For the text-containing cell, return its midpoint in [X, Y] coordinate format. 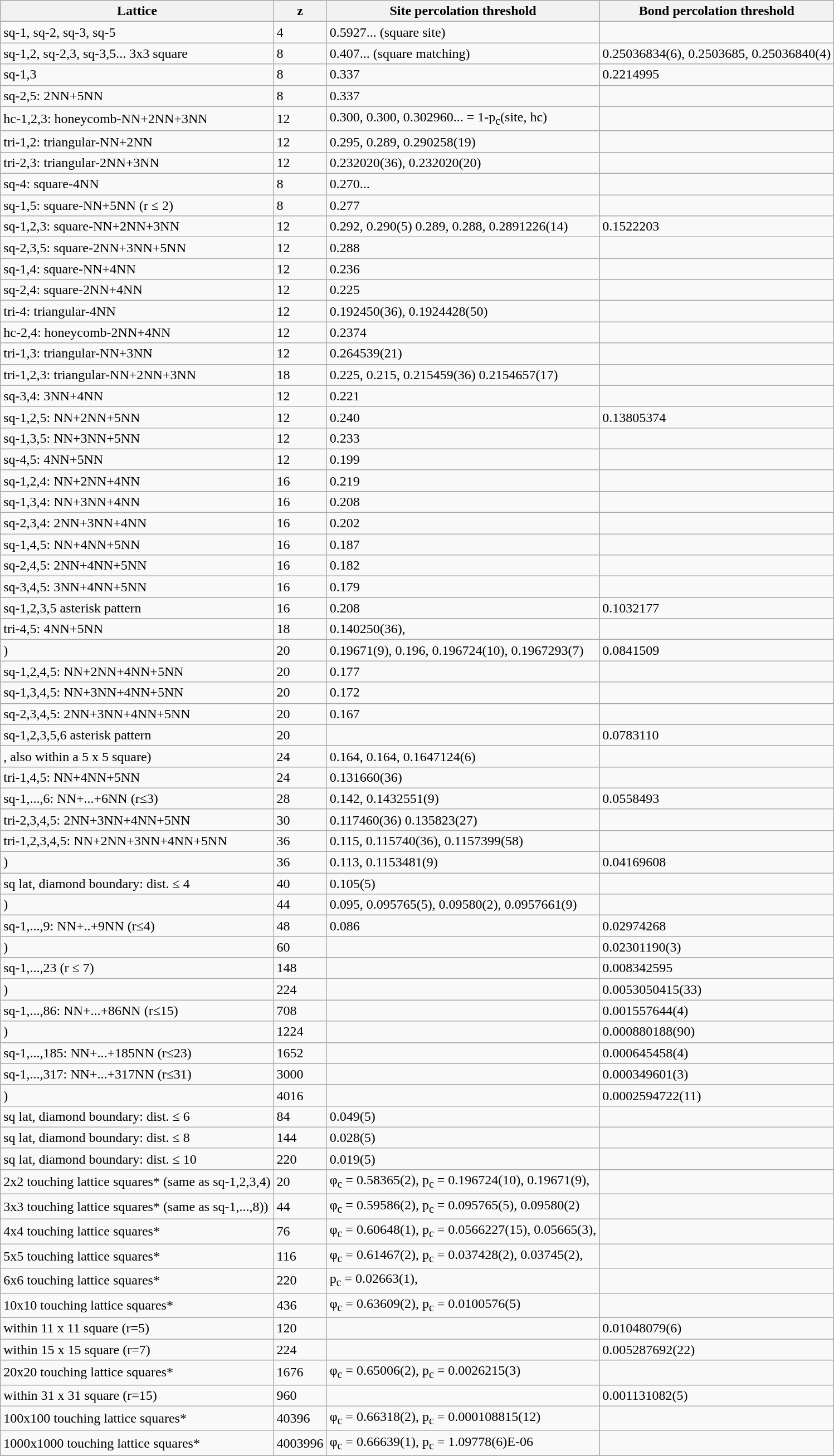
sq lat, diamond boundary: dist. ≤ 6 [137, 1116]
0.001131082(5) [716, 1395]
1000x1000 touching lattice squares* [137, 1443]
0.202 [463, 523]
48 [300, 926]
30 [300, 820]
5x5 touching lattice squares* [137, 1256]
sq-1,5: square-NN+5NN (r ≤ 2) [137, 205]
sq-3,4,5: 3NN+4NN+5NN [137, 587]
0.225 [463, 290]
0.232020(36), 0.232020(20) [463, 163]
0.019(5) [463, 1159]
tri-4: triangular-4NN [137, 311]
φc = 0.58365(2), pc = 0.196724(10), 0.19671(9), [463, 1182]
sq-2,5: 2NN+5NN [137, 96]
φc = 0.61467(2), pc = 0.037428(2), 0.03745(2), [463, 1256]
φc = 0.66639(1), pc = 1.09778(6)E-06 [463, 1443]
4x4 touching lattice squares* [137, 1231]
708 [300, 1011]
28 [300, 798]
20x20 touching lattice squares* [137, 1372]
0.142, 0.1432551(9) [463, 798]
0.131660(36) [463, 777]
sq-1,2,5: NN+2NN+5NN [137, 417]
0.0841509 [716, 650]
3000 [300, 1074]
116 [300, 1256]
0.172 [463, 693]
0.028(5) [463, 1138]
tri-1,2,3: triangular-NN+2NN+3NN [137, 375]
144 [300, 1138]
sq-1,3,5: NN+3NN+5NN [137, 438]
sq lat, diamond boundary: dist. ≤ 4 [137, 884]
0.115, 0.115740(36), 0.1157399(58) [463, 841]
0.192450(36), 0.1924428(50) [463, 311]
0.008342595 [716, 968]
sq-2,4,5: 2NN+4NN+5NN [137, 566]
0.277 [463, 205]
sq-1,...,9: NN+..+9NN (r≤4) [137, 926]
sq-1,...,23 (r ≤ 7) [137, 968]
sq-1, sq-2, sq-3, sq-5 [137, 32]
0.240 [463, 417]
sq-1,2, sq-2,3, sq-3,5... 3x3 square [137, 53]
0.219 [463, 481]
0.300, 0.300, 0.302960... = 1-pc(site, hc) [463, 119]
0.288 [463, 248]
120 [300, 1328]
0.25036834(6), 0.2503685, 0.25036840(4) [716, 53]
tri-1,2: triangular-NN+2NN [137, 141]
0.049(5) [463, 1116]
960 [300, 1395]
sq-1,...,86: NN+...+86NN (r≤15) [137, 1011]
sq-1,2,3,5,6 asterisk pattern [137, 735]
sq-4,5: 4NN+5NN [137, 459]
sq-1,4: square-NN+4NN [137, 269]
sq-1,3,4,5: NN+3NN+4NN+5NN [137, 693]
0.113, 0.1153481(9) [463, 862]
0.2374 [463, 332]
0.0558493 [716, 798]
0.000645458(4) [716, 1053]
4016 [300, 1095]
60 [300, 947]
0.086 [463, 926]
0.264539(21) [463, 354]
sq-2,3,4,5: 2NN+3NN+4NN+5NN [137, 714]
0.13805374 [716, 417]
4 [300, 32]
sq-3,4: 3NN+4NN [137, 396]
tri-1,3: triangular-NN+3NN [137, 354]
40396 [300, 1418]
0.000349601(3) [716, 1074]
84 [300, 1116]
0.177 [463, 671]
40 [300, 884]
0.236 [463, 269]
0.19671(9), 0.196, 0.196724(10), 0.1967293(7) [463, 650]
within 11 x 11 square (r=5) [137, 1328]
pc = 0.02663(1), [463, 1281]
φc = 0.66318(2), pc = 0.000108815(12) [463, 1418]
0.0783110 [716, 735]
76 [300, 1231]
0.02974268 [716, 926]
0.005287692(22) [716, 1350]
sq-1,...,185: NN+...+185NN (r≤23) [137, 1053]
hc-1,2,3: honeycomb-NN+2NN+3NN [137, 119]
sq-1,2,3: square-NN+2NN+3NN [137, 227]
0.105(5) [463, 884]
sq-1,4,5: NN+4NN+5NN [137, 545]
sq-1,2,3,5 asterisk pattern [137, 608]
0.199 [463, 459]
0.295, 0.289, 0.290258(19) [463, 141]
1224 [300, 1032]
0.01048079(6) [716, 1328]
2x2 touching lattice squares* (same as sq-1,2,3,4) [137, 1182]
sq lat, diamond boundary: dist. ≤ 8 [137, 1138]
tri-4,5: 4NN+5NN [137, 629]
0.140250(36), [463, 629]
0.407... (square matching) [463, 53]
0.117460(36) 0.135823(27) [463, 820]
0.1522203 [716, 227]
0.221 [463, 396]
6x6 touching lattice squares* [137, 1281]
tri-2,3,4,5: 2NN+3NN+4NN+5NN [137, 820]
4003996 [300, 1443]
sq-4: square-4NN [137, 184]
tri-2,3: triangular-2NN+3NN [137, 163]
sq-1,3,4: NN+3NN+4NN [137, 502]
3x3 touching lattice squares* (same as sq-1,...,8)) [137, 1207]
0.187 [463, 545]
1676 [300, 1372]
0.225, 0.215, 0.215459(36) 0.2154657(17) [463, 375]
148 [300, 968]
sq-1,3 [137, 75]
0.0002594722(11) [716, 1095]
tri-1,4,5: NN+4NN+5NN [137, 777]
within 31 x 31 square (r=15) [137, 1395]
sq-1,...,317: NN+...+317NN (r≤31) [137, 1074]
sq-2,4: square-2NN+4NN [137, 290]
φc = 0.65006(2), pc = 0.0026215(3) [463, 1372]
0.04169608 [716, 862]
0.001557644(4) [716, 1011]
φc = 0.59586(2), pc = 0.095765(5), 0.09580(2) [463, 1207]
0.095, 0.095765(5), 0.09580(2), 0.0957661(9) [463, 905]
φc = 0.60648(1), pc = 0.0566227(15), 0.05665(3), [463, 1231]
z [300, 11]
within 15 x 15 square (r=7) [137, 1350]
sq-2,3,4: 2NN+3NN+4NN [137, 523]
tri-1,2,3,4,5: NN+2NN+3NN+4NN+5NN [137, 841]
0.0053050415(33) [716, 989]
0.164, 0.164, 0.1647124(6) [463, 756]
0.5927... (square site) [463, 32]
1652 [300, 1053]
100x100 touching lattice squares* [137, 1418]
sq-1,2,4,5: NN+2NN+4NN+5NN [137, 671]
10x10 touching lattice squares* [137, 1305]
0.179 [463, 587]
0.167 [463, 714]
0.233 [463, 438]
Site percolation threshold [463, 11]
, also within a 5 x 5 square) [137, 756]
Lattice [137, 11]
sq-1,2,4: NN+2NN+4NN [137, 481]
Bond percolation threshold [716, 11]
hc-2,4: honeycomb-2NN+4NN [137, 332]
0.292, 0.290(5) 0.289, 0.288, 0.2891226(14) [463, 227]
sq lat, diamond boundary: dist. ≤ 10 [137, 1159]
0.000880188(90) [716, 1032]
0.1032177 [716, 608]
φc = 0.63609(2), pc = 0.0100576(5) [463, 1305]
sq-2,3,5: square-2NN+3NN+5NN [137, 248]
436 [300, 1305]
0.02301190(3) [716, 947]
0.182 [463, 566]
0.2214995 [716, 75]
0.270... [463, 184]
sq-1,...,6: NN+...+6NN (r≤3) [137, 798]
